Return the [X, Y] coordinate for the center point of the cell that contains the specified text.  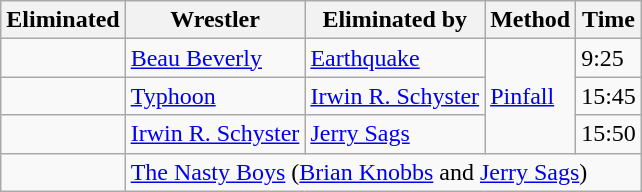
Eliminated [63, 20]
Earthquake [395, 58]
Method [530, 20]
Pinfall [530, 96]
Time [609, 20]
Jerry Sags [395, 134]
Eliminated by [395, 20]
Wrestler [215, 20]
9:25 [609, 58]
15:45 [609, 96]
The Nasty Boys (Brian Knobbs and Jerry Sags) [383, 172]
15:50 [609, 134]
Typhoon [215, 96]
Beau Beverly [215, 58]
